Detect which cell encompasses the target text, then output its [x, y] center coordinate. 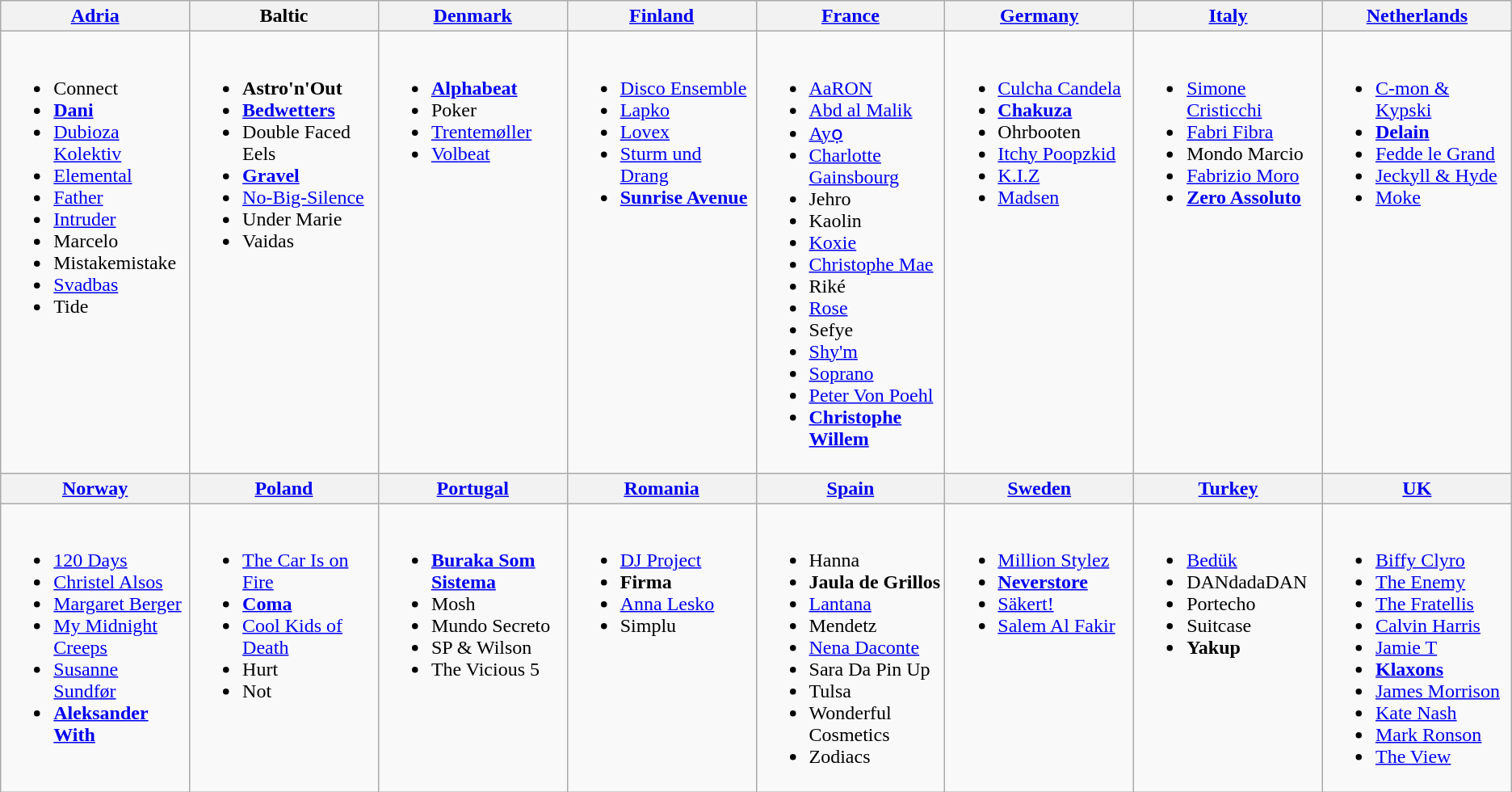
Norway [95, 488]
Disco EnsembleLapkoLovexSturm und DrangSunrise Avenue [661, 252]
Denmark [472, 16]
Adria [95, 16]
C-mon & KypskiDelainFedde le GrandJeckyll & HydeMoke [1417, 252]
France [850, 16]
Romania [661, 488]
UK [1417, 488]
Simone CristicchiFabri FibraMondo MarcioFabrizio MoroZero Assoluto [1228, 252]
Baltic [284, 16]
AlphabeatPokerTrentemøllerVolbeat [472, 252]
Astro'n'OutBedwettersDouble Faced EelsGravelNo-Big-SilenceUnder MarieVaidas [284, 252]
Germany [1039, 16]
Poland [284, 488]
Finland [661, 16]
AaRONAbd al MalikAyọCharlotte GainsbourgJehroKaolinKoxieChristophe MaeRikéRoseSefyeShy'mSopranoPeter Von PoehlChristophe Willem [850, 252]
Sweden [1039, 488]
120 DaysChristel AlsosMargaret BergerMy Midnight CreepsSusanne SundførAleksander With [95, 647]
Spain [850, 488]
BedükDANdadaDANPortechoSuitcaseYakup [1228, 647]
Million StylezNeverstoreSäkert!Salem Al Fakir [1039, 647]
Netherlands [1417, 16]
DJ ProjectFirmaAnna LeskoSimplu [661, 647]
Buraka Som SistemaMoshMundo SecretoSP & WilsonThe Vicious 5 [472, 647]
HannaJaula de GrillosLantanaMendetzNena DaconteSara Da Pin UpTulsaWonderful CosmeticsZodiacs [850, 647]
Biffy ClyroThe EnemyThe FratellisCalvin HarrisJamie TKlaxonsJames MorrisonKate NashMark RonsonThe View [1417, 647]
Portugal [472, 488]
Turkey [1228, 488]
Italy [1228, 16]
ConnectDaniDubioza KolektivElementalFatherIntruderMarceloMistakemistakeSvadbasTide [95, 252]
The Car Is on FireComaCool Kids of DeathHurtNot [284, 647]
Culcha CandelaChakuzaOhrbootenItchy PoopzkidK.I.ZMadsen [1039, 252]
